Search for the cell housing the specified text and yield its [x, y] center coordinate. 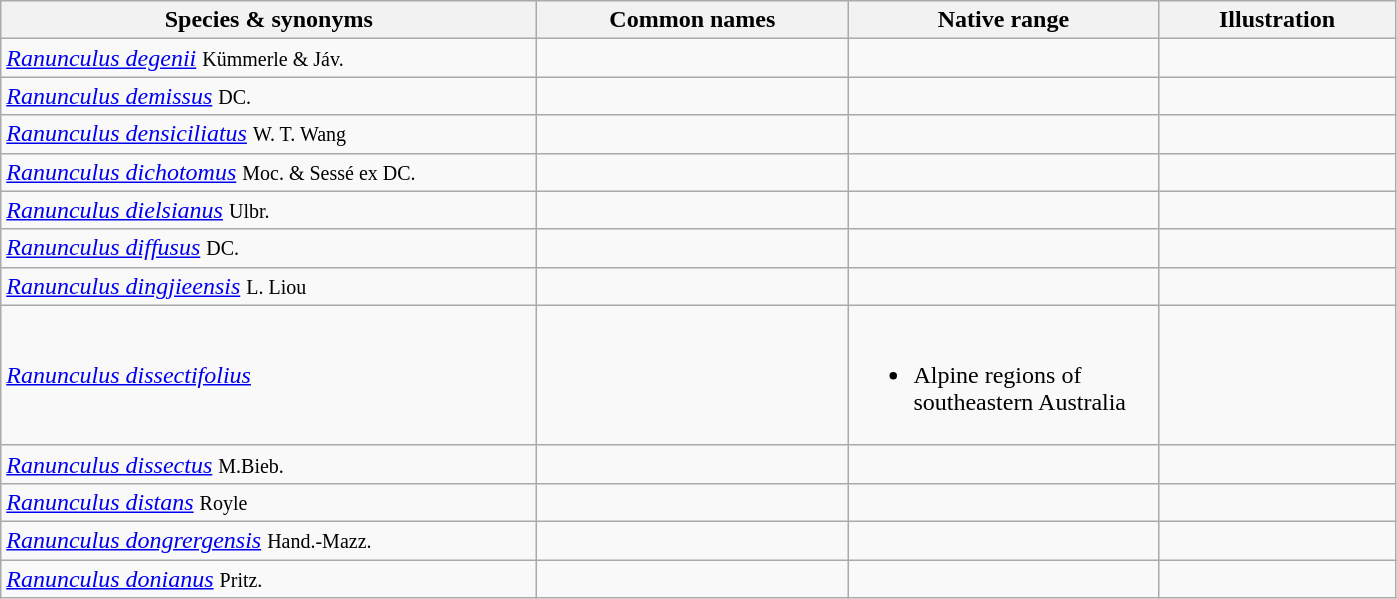
Common names [692, 20]
Ranunculus dingjieensis L. Liou [269, 286]
Ranunculus dongrergensis Hand.-Mazz. [269, 540]
Illustration [1277, 20]
Ranunculus demissus DC. [269, 96]
Ranunculus dielsianus Ulbr. [269, 210]
Ranunculus diffusus DC. [269, 248]
Ranunculus donianus Pritz. [269, 579]
Alpine regions of southeastern Australia [1004, 375]
Species & synonyms [269, 20]
Ranunculus dissectifolius [269, 375]
Ranunculus distans Royle [269, 502]
Ranunculus degenii Kümmerle & Jáv. [269, 58]
Ranunculus dissectus M.Bieb. [269, 464]
Ranunculus densiciliatus W. T. Wang [269, 134]
Ranunculus dichotomus Moc. & Sessé ex DC. [269, 172]
Native range [1004, 20]
